Identify which cell holds the provided text, then report its (x, y) central coordinate. 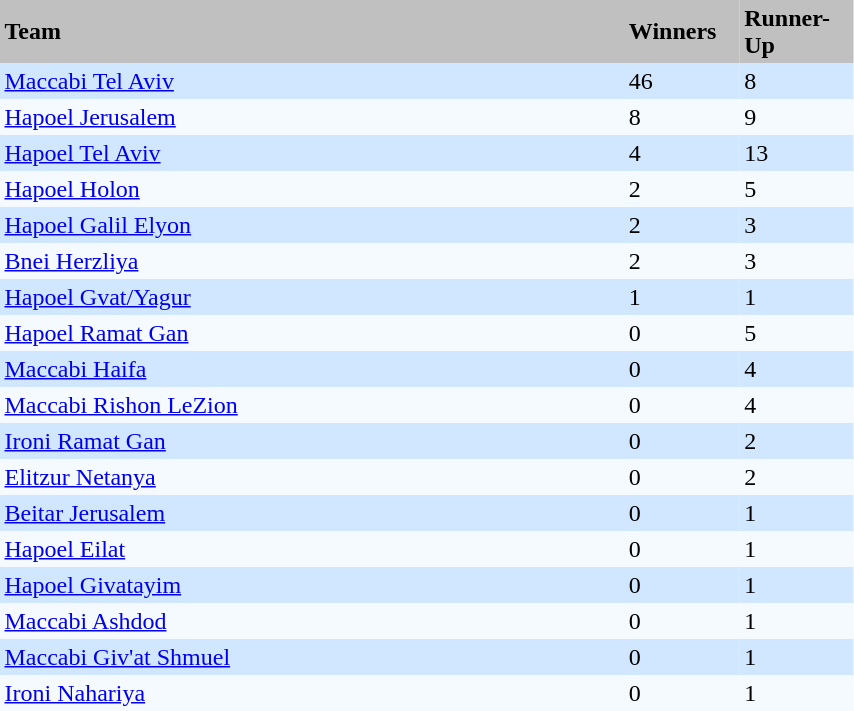
Maccabi Rishon LeZion (312, 405)
Hapoel Ramat Gan (312, 333)
Maccabi Haifa (312, 369)
Hapoel Givatayim (312, 585)
Maccabi Ashdod (312, 621)
46 (682, 81)
13 (797, 153)
Runner-Up (797, 32)
Maccabi Tel Aviv (312, 81)
Bnei Herzliya (312, 261)
Hapoel Tel Aviv (312, 153)
Team (312, 32)
9 (797, 117)
Hapoel Galil Elyon (312, 225)
Ironi Ramat Gan (312, 441)
Beitar Jerusalem (312, 513)
Winners (682, 32)
Maccabi Giv'at Shmuel (312, 657)
Hapoel Gvat/Yagur (312, 297)
Hapoel Holon (312, 189)
Elitzur Netanya (312, 477)
Hapoel Eilat (312, 549)
Ironi Nahariya (312, 693)
Hapoel Jerusalem (312, 117)
